Output the (X, Y) coordinate of the center of the cell containing the given text.  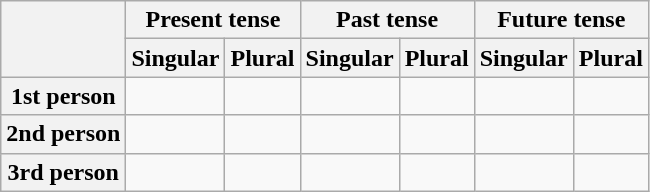
3rd person (64, 172)
Present tense (213, 20)
2nd person (64, 134)
Past tense (387, 20)
1st person (64, 96)
Future tense (561, 20)
